Search for the cell housing the specified text and yield its [X, Y] center coordinate. 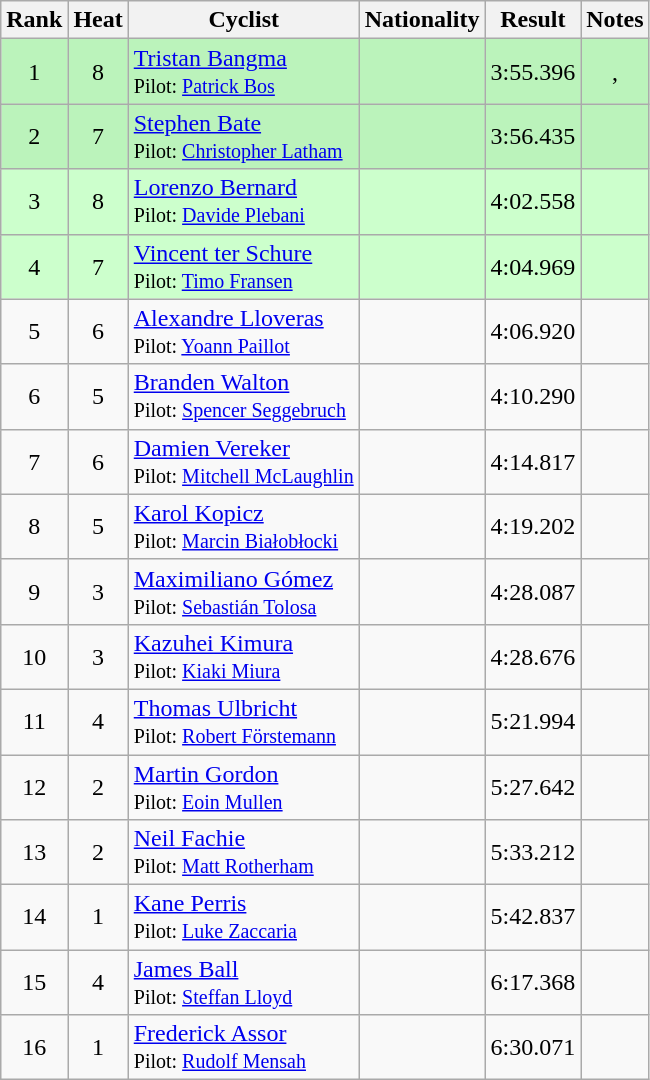
Damien VerekerPilot: Mitchell McLaughlin [244, 462]
Frederick AssorPilot: Rudolf Mensah [244, 1048]
Karol KopiczPilot: Marcin Białobłocki [244, 526]
4:10.290 [533, 396]
4:28.676 [533, 656]
4:04.969 [533, 266]
3:55.396 [533, 72]
Nationality [422, 20]
Rank [34, 20]
Neil FachiePilot: Matt Rotherham [244, 852]
Stephen BatePilot: Christopher Latham [244, 136]
Alexandre LloverasPilot: Yoann Paillot [244, 332]
Tristan BangmaPilot: Patrick Bos [244, 72]
6:30.071 [533, 1048]
Branden WaltonPilot: Spencer Seggebruch [244, 396]
James BallPilot: Steffan Lloyd [244, 982]
Thomas UlbrichtPilot: Robert Förstemann [244, 722]
3:56.435 [533, 136]
5:21.994 [533, 722]
Result [533, 20]
Cyclist [244, 20]
5:27.642 [533, 786]
13 [34, 852]
4:02.558 [533, 202]
Heat [98, 20]
10 [34, 656]
14 [34, 918]
Lorenzo BernardPilot: Davide Plebani [244, 202]
12 [34, 786]
, [615, 72]
4:14.817 [533, 462]
Martin GordonPilot: Eoin Mullen [244, 786]
4:06.920 [533, 332]
Kane PerrisPilot: Luke Zaccaria [244, 918]
Kazuhei KimuraPilot: Kiaki Miura [244, 656]
4:19.202 [533, 526]
Vincent ter SchurePilot: Timo Fransen [244, 266]
5:42.837 [533, 918]
15 [34, 982]
9 [34, 592]
6:17.368 [533, 982]
Notes [615, 20]
5:33.212 [533, 852]
Maximiliano GómezPilot: Sebastián Tolosa [244, 592]
4:28.087 [533, 592]
16 [34, 1048]
11 [34, 722]
